Provide the [x, y] coordinate of the cell's center where the given text is located.  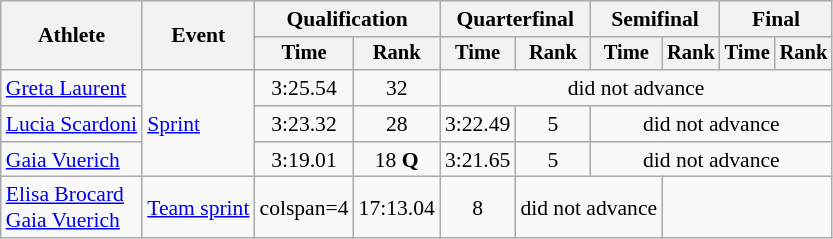
Greta Laurent [72, 88]
Quarterfinal [516, 19]
colspan=4 [304, 208]
28 [397, 124]
8 [478, 208]
Final [776, 19]
Elisa BrocardGaia Vuerich [72, 208]
Lucia Scardoni [72, 124]
3:21.65 [478, 160]
3:19.01 [304, 160]
Team sprint [198, 208]
3:25.54 [304, 88]
3:22.49 [478, 124]
Event [198, 36]
Athlete [72, 36]
3:23.32 [304, 124]
18 Q [397, 160]
Gaia Vuerich [72, 160]
Qualification [346, 19]
32 [397, 88]
Semifinal [654, 19]
Sprint [198, 124]
17:13.04 [397, 208]
